Pinpoint the cell where the given text exists, returning its [X, Y] midpoint coordinate. 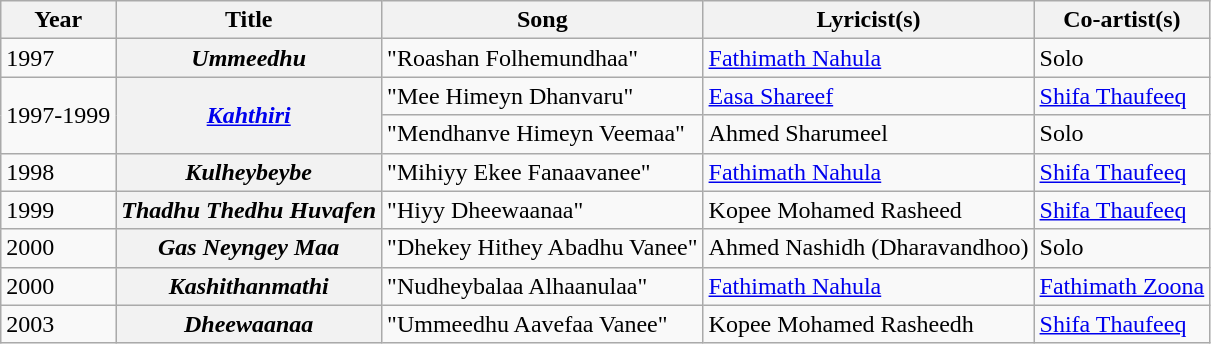
"Mihiyy Ekee Fanaavanee" [542, 172]
Kahthiri [249, 115]
Lyricist(s) [868, 20]
Dheewaanaa [249, 324]
Fathimath Zoona [1122, 286]
Kulheybeybe [249, 172]
Easa Shareef [868, 96]
Year [58, 20]
Kopee Mohamed Rasheedh [868, 324]
"Roashan Folhemundhaa" [542, 58]
Title [249, 20]
1999 [58, 210]
1997-1999 [58, 115]
Kopee Mohamed Rasheed [868, 210]
"Mendhanve Himeyn Veemaa" [542, 134]
"Ummeedhu Aavefaa Vanee" [542, 324]
Ummeedhu [249, 58]
Ahmed Nashidh (Dharavandhoo) [868, 248]
Gas Neyngey Maa [249, 248]
Song [542, 20]
Kashithanmathi [249, 286]
"Mee Himeyn Dhanvaru" [542, 96]
"Nudheybalaa Alhaanulaa" [542, 286]
Co-artist(s) [1122, 20]
Ahmed Sharumeel [868, 134]
1997 [58, 58]
"Dhekey Hithey Abadhu Vanee" [542, 248]
"Hiyy Dheewaanaa" [542, 210]
1998 [58, 172]
Thadhu Thedhu Huvafen [249, 210]
2003 [58, 324]
